For the text-containing cell, return its midpoint in (X, Y) coordinate format. 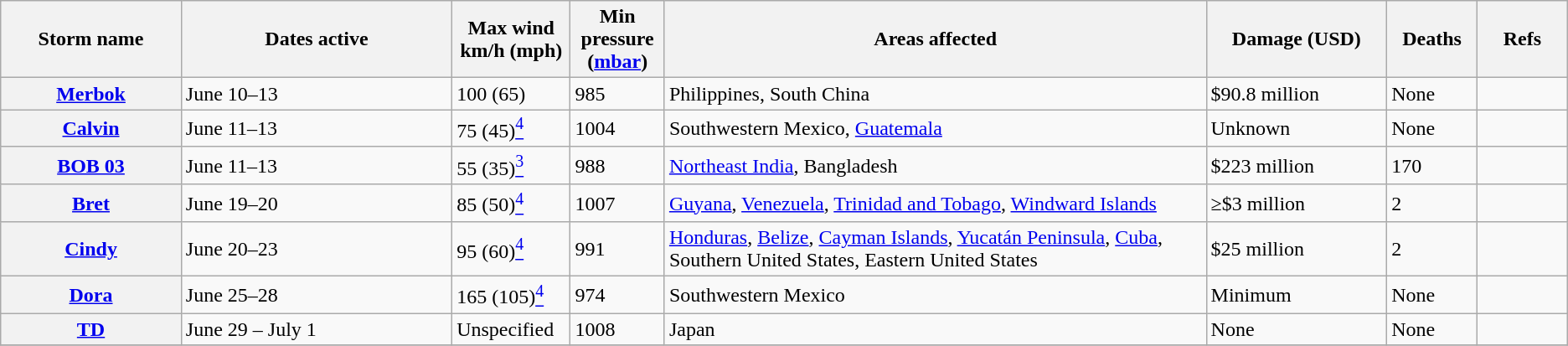
988 (617, 166)
June 29 – July 1 (317, 329)
974 (617, 295)
June 25–28 (317, 295)
1007 (617, 203)
Guyana, Venezuela, Trinidad and Tobago, Windward Islands (935, 203)
Japan (935, 329)
Areas affected (935, 39)
Cindy (91, 250)
Calvin (91, 129)
75 (45)4 (511, 129)
$223 million (1297, 166)
991 (617, 250)
Deaths (1432, 39)
Merbok (91, 94)
1008 (617, 329)
June 19–20 (317, 203)
55 (35)3 (511, 166)
95 (60)4 (511, 250)
Unspecified (511, 329)
$25 million (1297, 250)
Min pressure (mbar) (617, 39)
100 (65) (511, 94)
Unknown (1297, 129)
TD (91, 329)
85 (50)4 (511, 203)
165 (105)4 (511, 295)
170 (1432, 166)
Southwestern Mexico (935, 295)
June 20–23 (317, 250)
June 10–13 (317, 94)
Dates active (317, 39)
1004 (617, 129)
Philippines, South China (935, 94)
Dora (91, 295)
$90.8 million (1297, 94)
BOB 03 (91, 166)
Minimum (1297, 295)
Refs (1522, 39)
Bret (91, 203)
985 (617, 94)
Storm name (91, 39)
Northeast India, Bangladesh (935, 166)
≥$3 million (1297, 203)
Max wind km/h (mph) (511, 39)
Honduras, Belize, Cayman Islands, Yucatán Peninsula, Cuba, Southern United States, Eastern United States (935, 250)
Damage (USD) (1297, 39)
Southwestern Mexico, Guatemala (935, 129)
